For the text-containing cell, return its midpoint in [x, y] coordinate format. 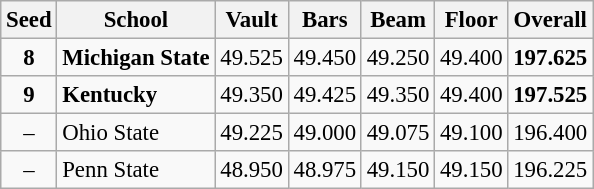
48.950 [252, 170]
Michigan State [136, 58]
197.625 [550, 58]
Bars [324, 20]
Overall [550, 20]
49.250 [398, 58]
49.075 [398, 133]
48.975 [324, 170]
Kentucky [136, 95]
197.525 [550, 95]
49.425 [324, 95]
49.100 [472, 133]
196.400 [550, 133]
Ohio State [136, 133]
Vault [252, 20]
49.525 [252, 58]
49.450 [324, 58]
Penn State [136, 170]
Floor [472, 20]
49.000 [324, 133]
9 [29, 95]
School [136, 20]
Beam [398, 20]
8 [29, 58]
Seed [29, 20]
196.225 [550, 170]
49.225 [252, 133]
